Provide the (X, Y) coordinate of the cell's center where the given text is located.  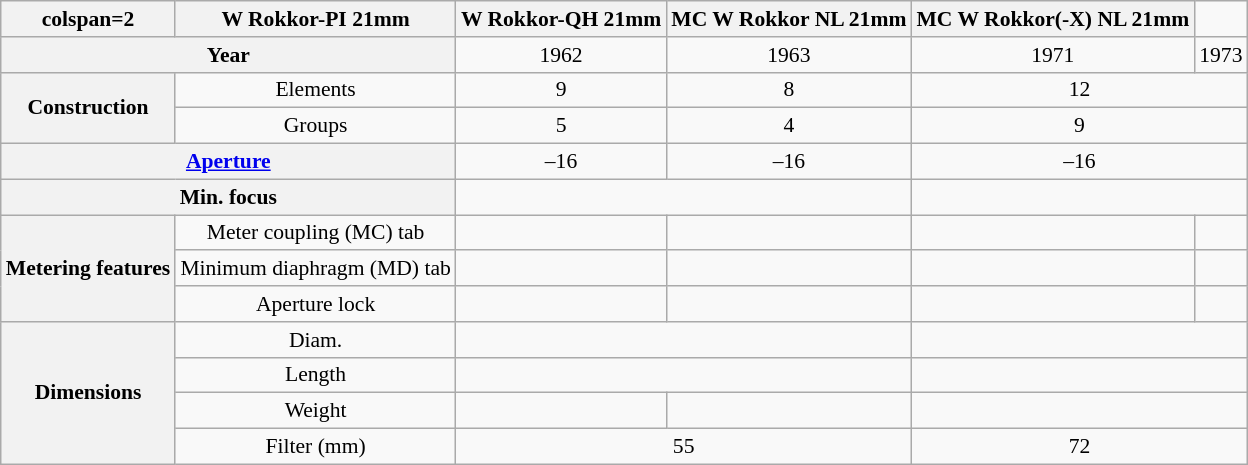
colspan=2 (88, 19)
Dimensions (88, 393)
Year (228, 55)
Meter coupling (MC) tab (316, 233)
MC W Rokkor NL 21mm (788, 19)
12 (1079, 90)
Min. focus (228, 197)
MC W Rokkor(-X) NL 21mm (1052, 19)
Construction (88, 108)
Elements (316, 90)
Groups (316, 126)
55 (684, 447)
Length (316, 375)
Weight (316, 411)
5 (561, 126)
Diam. (316, 340)
Minimum diaphragm (MD) tab (316, 269)
W Rokkor-QH 21mm (561, 19)
Metering features (88, 268)
4 (788, 126)
Aperture (228, 162)
72 (1079, 447)
1963 (788, 55)
1962 (561, 55)
1973 (1220, 55)
Aperture lock (316, 304)
8 (788, 90)
1971 (1052, 55)
Filter (mm) (316, 447)
W Rokkor-PI 21mm (316, 19)
